Provide the [X, Y] coordinate of the cell's center where the given text is located.  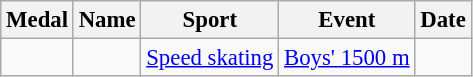
Date [443, 20]
Event [347, 20]
Name [107, 20]
Boys' 1500 m [347, 58]
Sport [210, 20]
Medal [38, 20]
Speed skating [210, 58]
